Search for the cell housing the specified text and yield its (x, y) center coordinate. 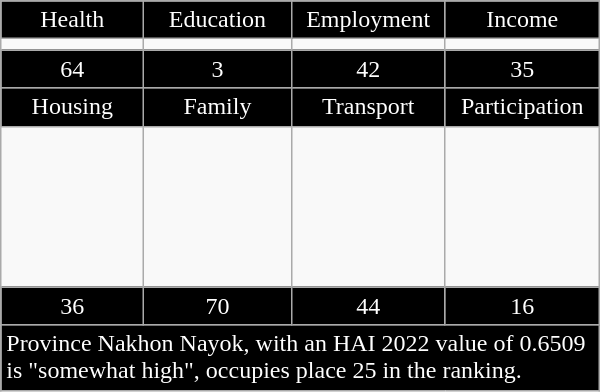
64 (72, 69)
42 (368, 69)
16 (522, 306)
Education (218, 20)
Health (72, 20)
36 (72, 306)
Transport (368, 107)
70 (218, 306)
Province Nakhon Nayok, with an HAI 2022 value of 0.6509 is "somewhat high", occupies place 25 in the ranking. (300, 358)
3 (218, 69)
Family (218, 107)
44 (368, 306)
Housing (72, 107)
Income (522, 20)
Participation (522, 107)
Employment (368, 20)
35 (522, 69)
